Locate the cell with the specified text and output its [X, Y] center coordinate. 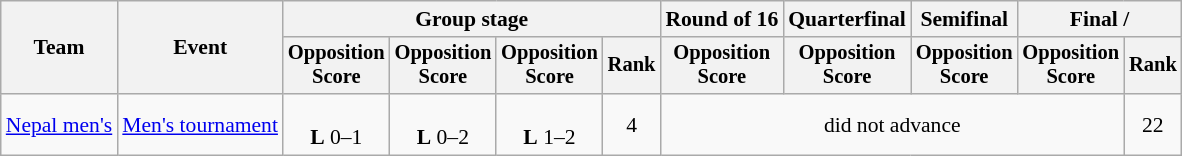
Group stage [472, 19]
L 1–2 [550, 124]
22 [1153, 124]
L 0–2 [444, 124]
L 0–1 [336, 124]
Round of 16 [722, 19]
did not advance [892, 124]
Quarterfinal [847, 19]
Team [60, 48]
Nepal men's [60, 124]
Event [200, 48]
Men's tournament [200, 124]
Final / [1099, 19]
4 [632, 124]
Semifinal [964, 19]
